For the text-containing cell, return its midpoint in (x, y) coordinate format. 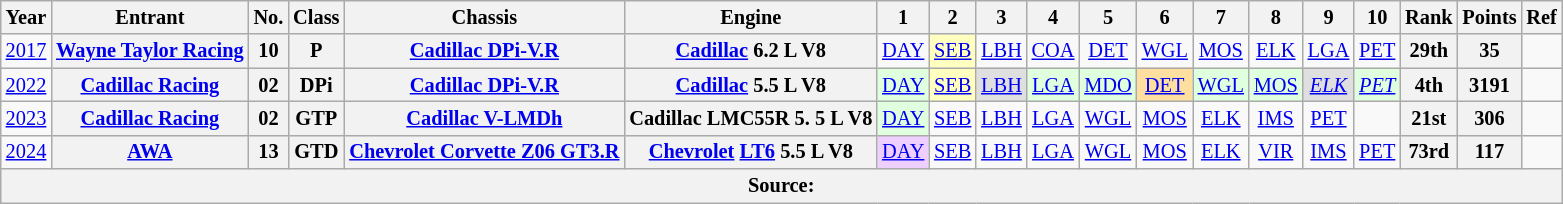
VIR (1276, 152)
5 (1108, 17)
Chevrolet LT6 5.5 L V8 (750, 152)
6 (1165, 17)
P (316, 51)
13 (269, 152)
Year (26, 17)
1 (903, 17)
73rd (1428, 152)
Cadillac LMC55R 5. 5 L V8 (750, 118)
Engine (750, 17)
7 (1221, 17)
Entrant (150, 17)
Points (1489, 17)
2024 (26, 152)
2023 (26, 118)
COA (1054, 51)
8 (1276, 17)
Cadillac 6.2 L V8 (750, 51)
AWA (150, 152)
No. (269, 17)
Source: (782, 186)
4 (1054, 17)
3191 (1489, 85)
Rank (1428, 17)
Wayne Taylor Racing (150, 51)
Chevrolet Corvette Z06 GT3.R (484, 152)
306 (1489, 118)
2017 (26, 51)
Class (316, 17)
Cadillac 5.5 L V8 (750, 85)
4th (1428, 85)
Chassis (484, 17)
MDO (1108, 85)
2022 (26, 85)
GTD (316, 152)
21st (1428, 118)
GTP (316, 118)
117 (1489, 152)
29th (1428, 51)
Ref (1541, 17)
DPi (316, 85)
2 (952, 17)
3 (1001, 17)
Cadillac V-LMDh (484, 118)
9 (1329, 17)
35 (1489, 51)
